Return the (x, y) coordinate for the center point of the cell that contains the specified text.  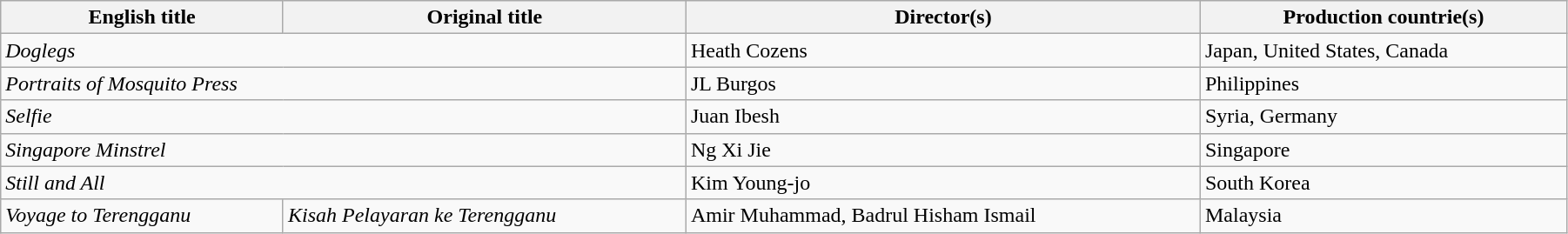
Malaysia (1384, 216)
English title (143, 17)
Juan Ibesh (943, 117)
JL Burgos (943, 84)
Singapore Minstrel (344, 150)
Japan, United States, Canada (1384, 50)
Amir Muhammad, Badrul Hisham Ismail (943, 216)
Original title (484, 17)
Singapore (1384, 150)
Heath Cozens (943, 50)
Portraits of Mosquito Press (344, 84)
Selfie (344, 117)
Voyage to Terengganu (143, 216)
Ng Xi Jie (943, 150)
Kisah Pelayaran ke Terengganu (484, 216)
Syria, Germany (1384, 117)
South Korea (1384, 183)
Still and All (344, 183)
Kim Young-jo (943, 183)
Doglegs (344, 50)
Director(s) (943, 17)
Philippines (1384, 84)
Production countrie(s) (1384, 17)
